Return the (x, y) coordinate for the center point of the cell that contains the specified text.  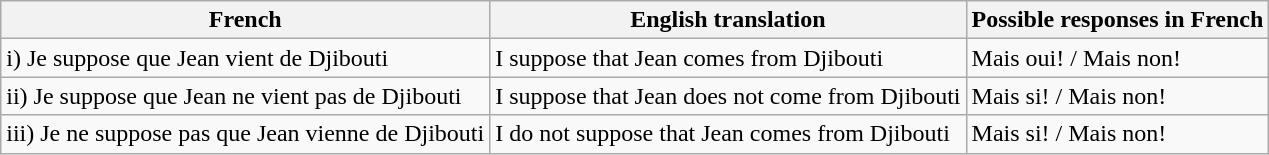
ii) Je suppose que Jean ne vient pas de Djibouti (246, 96)
I suppose that Jean comes from Djibouti (728, 58)
i) Je suppose que Jean vient de Djibouti (246, 58)
Mais oui! / Mais non! (1118, 58)
English translation (728, 20)
Possible responses in French (1118, 20)
iii) Je ne suppose pas que Jean vienne de Djibouti (246, 134)
I suppose that Jean does not come from Djibouti (728, 96)
French (246, 20)
I do not suppose that Jean comes from Djibouti (728, 134)
